Output the (x, y) coordinate of the center of the cell containing the given text.  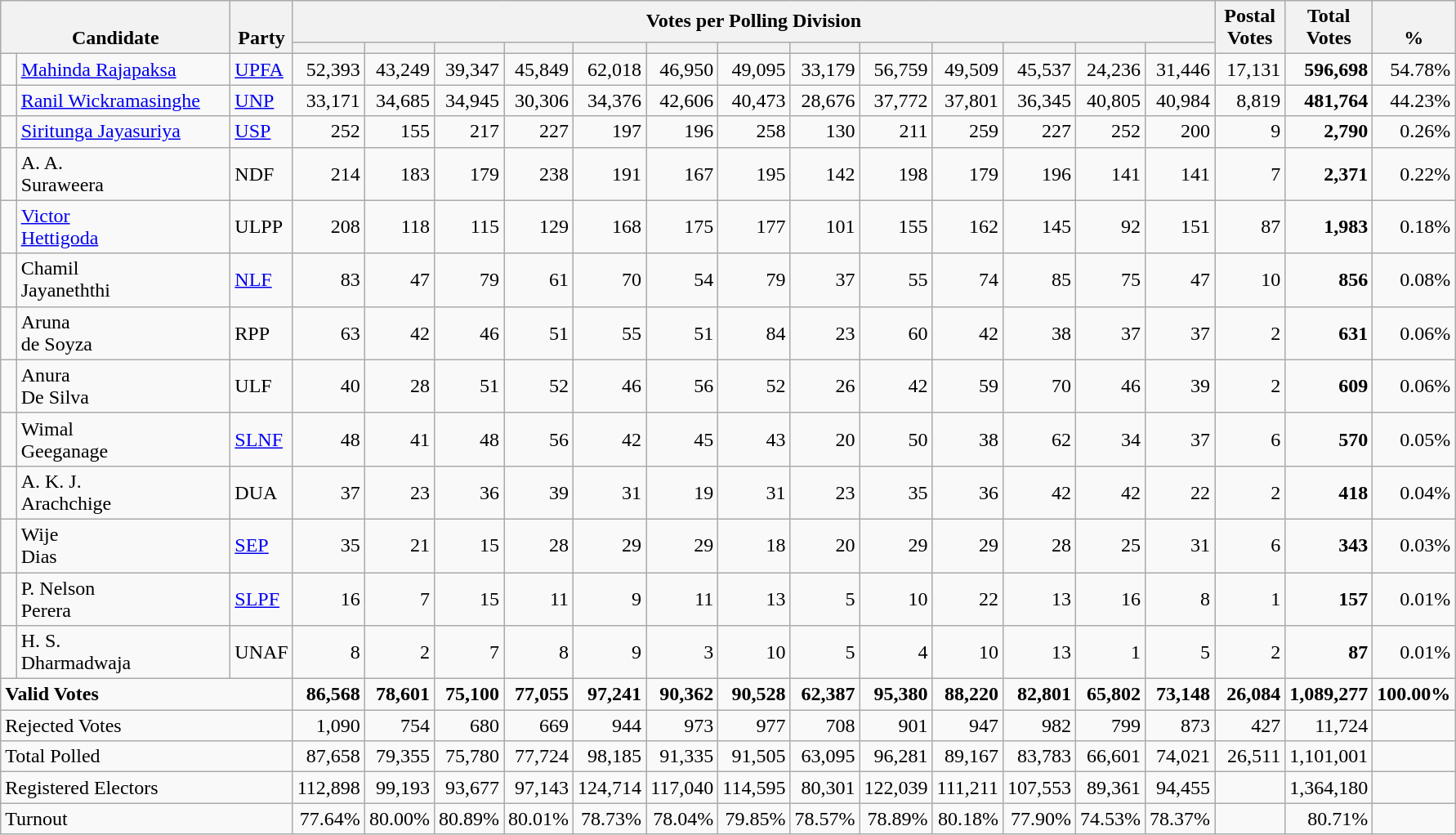
680 (469, 726)
2,371 (1329, 173)
609 (1329, 386)
708 (825, 726)
Mahinda Rajapaksa (123, 69)
258 (754, 132)
30,306 (538, 100)
117,040 (682, 788)
19 (682, 492)
Siritunga Jayasuriya (123, 132)
37,772 (895, 100)
167 (682, 173)
Total Polled (147, 757)
631 (1329, 333)
56,759 (895, 69)
85 (1039, 279)
0.05% (1414, 440)
4 (895, 652)
80,301 (825, 788)
34 (1111, 440)
101 (825, 227)
669 (538, 726)
78.89% (895, 819)
Candidate (116, 28)
95,380 (895, 694)
62 (1039, 440)
54.78% (1414, 69)
ULF (261, 386)
856 (1329, 279)
200 (1180, 132)
157 (1329, 598)
39,347 (469, 69)
596,698 (1329, 69)
42,606 (682, 100)
799 (1111, 726)
86,568 (328, 694)
Rejected Votes (147, 726)
77,055 (538, 694)
78,601 (399, 694)
Arunade Soyza (123, 333)
ULPP (261, 227)
89,167 (967, 757)
162 (967, 227)
41 (399, 440)
208 (328, 227)
77.90% (1039, 819)
52,393 (328, 69)
11,724 (1329, 726)
259 (967, 132)
18 (754, 546)
97,241 (610, 694)
98,185 (610, 757)
78.04% (682, 819)
80.18% (967, 819)
Ranil Wickramasinghe (123, 100)
74.53% (1111, 819)
17,131 (1250, 69)
418 (1329, 492)
80.00% (399, 819)
99,193 (399, 788)
43 (754, 440)
100.00% (1414, 694)
0.26% (1414, 132)
59 (967, 386)
1,090 (328, 726)
USP (261, 132)
427 (1250, 726)
3 (682, 652)
570 (1329, 440)
197 (610, 132)
77.64% (328, 819)
75,100 (469, 694)
78.73% (610, 819)
DUA (261, 492)
RPP (261, 333)
80.01% (538, 819)
34,945 (469, 100)
28,676 (825, 100)
754 (399, 726)
0.04% (1414, 492)
175 (682, 227)
Wimal Geeganage (123, 440)
63,095 (825, 757)
91,335 (682, 757)
50 (895, 440)
H. S.Dharmadwaja (123, 652)
873 (1180, 726)
1,089,277 (1329, 694)
33,179 (825, 69)
54 (682, 279)
111,211 (967, 788)
198 (895, 173)
UPFA (261, 69)
90,528 (754, 694)
Valid Votes (147, 694)
A. A.Suraweera (123, 173)
UNP (261, 100)
183 (399, 173)
61 (538, 279)
P. NelsonPerera (123, 598)
34,376 (610, 100)
43,249 (399, 69)
26,511 (1250, 757)
124,714 (610, 788)
Registered Electors (147, 788)
142 (825, 173)
WijeDias (123, 546)
1,101,001 (1329, 757)
49,509 (967, 69)
343 (1329, 546)
40,984 (1180, 100)
Votes per Polling Division (753, 21)
168 (610, 227)
24,236 (1111, 69)
129 (538, 227)
93,677 (469, 788)
63 (328, 333)
97,143 (538, 788)
Party (261, 28)
82,801 (1039, 694)
75,780 (469, 757)
0.18% (1414, 227)
83,783 (1039, 757)
46,950 (682, 69)
26,084 (1250, 694)
982 (1039, 726)
1,983 (1329, 227)
75 (1111, 279)
Total Votes (1329, 28)
40,805 (1111, 100)
60 (895, 333)
66,601 (1111, 757)
78.57% (825, 819)
34,685 (399, 100)
122,039 (895, 788)
944 (610, 726)
191 (610, 173)
177 (754, 227)
214 (328, 173)
26 (825, 386)
40,473 (754, 100)
NLF (261, 279)
145 (1039, 227)
45 (682, 440)
31,446 (1180, 69)
96,281 (895, 757)
118 (399, 227)
% (1414, 28)
977 (754, 726)
AnuraDe Silva (123, 386)
44.23% (1414, 100)
92 (1111, 227)
91,505 (754, 757)
2,790 (1329, 132)
80.71% (1329, 819)
74,021 (1180, 757)
36,345 (1039, 100)
74 (967, 279)
UNAF (261, 652)
40 (328, 386)
62,387 (825, 694)
80.89% (469, 819)
88,220 (967, 694)
94,455 (1180, 788)
112,898 (328, 788)
115 (469, 227)
947 (967, 726)
238 (538, 173)
SLPF (261, 598)
1,364,180 (1329, 788)
SLNF (261, 440)
79,355 (399, 757)
195 (754, 173)
107,553 (1039, 788)
87,658 (328, 757)
73,148 (1180, 694)
45,849 (538, 69)
49,095 (754, 69)
78.37% (1180, 819)
89,361 (1111, 788)
PostalVotes (1250, 28)
84 (754, 333)
ChamilJayaneththi (123, 279)
973 (682, 726)
0.03% (1414, 546)
0.08% (1414, 279)
NDF (261, 173)
79.85% (754, 819)
25 (1111, 546)
A. K. J.Arachchige (123, 492)
83 (328, 279)
45,537 (1039, 69)
114,595 (754, 788)
8,819 (1250, 100)
65,802 (1111, 694)
130 (825, 132)
33,171 (328, 100)
62,018 (610, 69)
77,724 (538, 757)
217 (469, 132)
211 (895, 132)
Turnout (147, 819)
481,764 (1329, 100)
901 (895, 726)
SEP (261, 546)
0.22% (1414, 173)
37,801 (967, 100)
21 (399, 546)
151 (1180, 227)
90,362 (682, 694)
Victor Hettigoda (123, 227)
